From the cell containing the given text, extract its center point as (X, Y) coordinate. 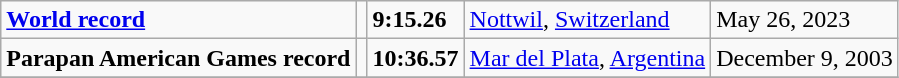
9:15.26 (416, 20)
Mar del Plata, Argentina (588, 58)
World record (178, 20)
Parapan American Games record (178, 58)
May 26, 2023 (805, 20)
10:36.57 (416, 58)
December 9, 2003 (805, 58)
Nottwil, Switzerland (588, 20)
